Pinpoint the cell where the given text exists, returning its [X, Y] midpoint coordinate. 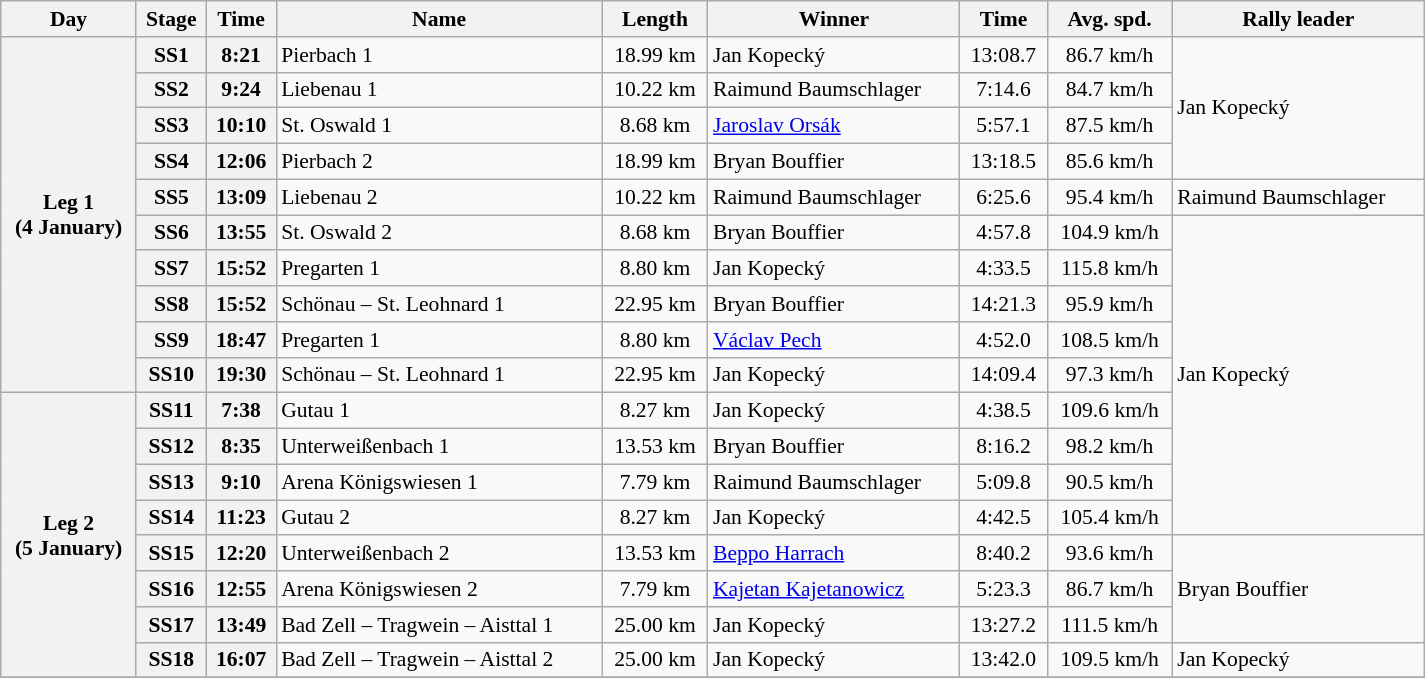
Václav Pech [834, 340]
SS12 [171, 447]
11:23 [241, 518]
Stage [171, 19]
10:10 [241, 126]
SS6 [171, 233]
109.6 km/h [1110, 411]
SS7 [171, 269]
95.4 km/h [1110, 197]
8:16.2 [1004, 447]
Jaroslav Orsák [834, 126]
Day [69, 19]
SS8 [171, 304]
Bad Zell – Tragwein – Aisttal 1 [439, 625]
12:20 [241, 554]
8:40.2 [1004, 554]
Arena Königswiesen 2 [439, 589]
SS14 [171, 518]
109.5 km/h [1110, 660]
SS1 [171, 55]
104.9 km/h [1110, 233]
St. Oswald 1 [439, 126]
4:42.5 [1004, 518]
SS2 [171, 90]
St. Oswald 2 [439, 233]
6:25.6 [1004, 197]
4:38.5 [1004, 411]
9:24 [241, 90]
87.5 km/h [1110, 126]
18:47 [241, 340]
97.3 km/h [1110, 375]
14:09.4 [1004, 375]
105.4 km/h [1110, 518]
Avg. spd. [1110, 19]
16:07 [241, 660]
13:42.0 [1004, 660]
Liebenau 1 [439, 90]
85.6 km/h [1110, 162]
4:52.0 [1004, 340]
7:14.6 [1004, 90]
19:30 [241, 375]
SS18 [171, 660]
84.7 km/h [1110, 90]
SS17 [171, 625]
8:21 [241, 55]
13:49 [241, 625]
Unterweißenbach 1 [439, 447]
Gutau 2 [439, 518]
13:09 [241, 197]
8:35 [241, 447]
SS4 [171, 162]
5:23.3 [1004, 589]
12:06 [241, 162]
SS16 [171, 589]
98.2 km/h [1110, 447]
13:55 [241, 233]
SS5 [171, 197]
111.5 km/h [1110, 625]
Name [439, 19]
SS9 [171, 340]
Bad Zell – Tragwein – Aisttal 2 [439, 660]
Pierbach 1 [439, 55]
13:18.5 [1004, 162]
115.8 km/h [1110, 269]
Beppo Harrach [834, 554]
SS15 [171, 554]
12:55 [241, 589]
108.5 km/h [1110, 340]
14:21.3 [1004, 304]
SS3 [171, 126]
SS10 [171, 375]
Gutau 1 [439, 411]
13:27.2 [1004, 625]
Unterweißenbach 2 [439, 554]
5:09.8 [1004, 482]
Pierbach 2 [439, 162]
Arena Königswiesen 1 [439, 482]
Length [655, 19]
Rally leader [1298, 19]
Leg 1(4 January) [69, 215]
93.6 km/h [1110, 554]
7:38 [241, 411]
13:08.7 [1004, 55]
Liebenau 2 [439, 197]
90.5 km/h [1110, 482]
4:33.5 [1004, 269]
4:57.8 [1004, 233]
Kajetan Kajetanowicz [834, 589]
5:57.1 [1004, 126]
Leg 2(5 January) [69, 536]
SS13 [171, 482]
95.9 km/h [1110, 304]
SS11 [171, 411]
Winner [834, 19]
9:10 [241, 482]
